Extract the (x, y) coordinate from the center of the cell holding the provided text.  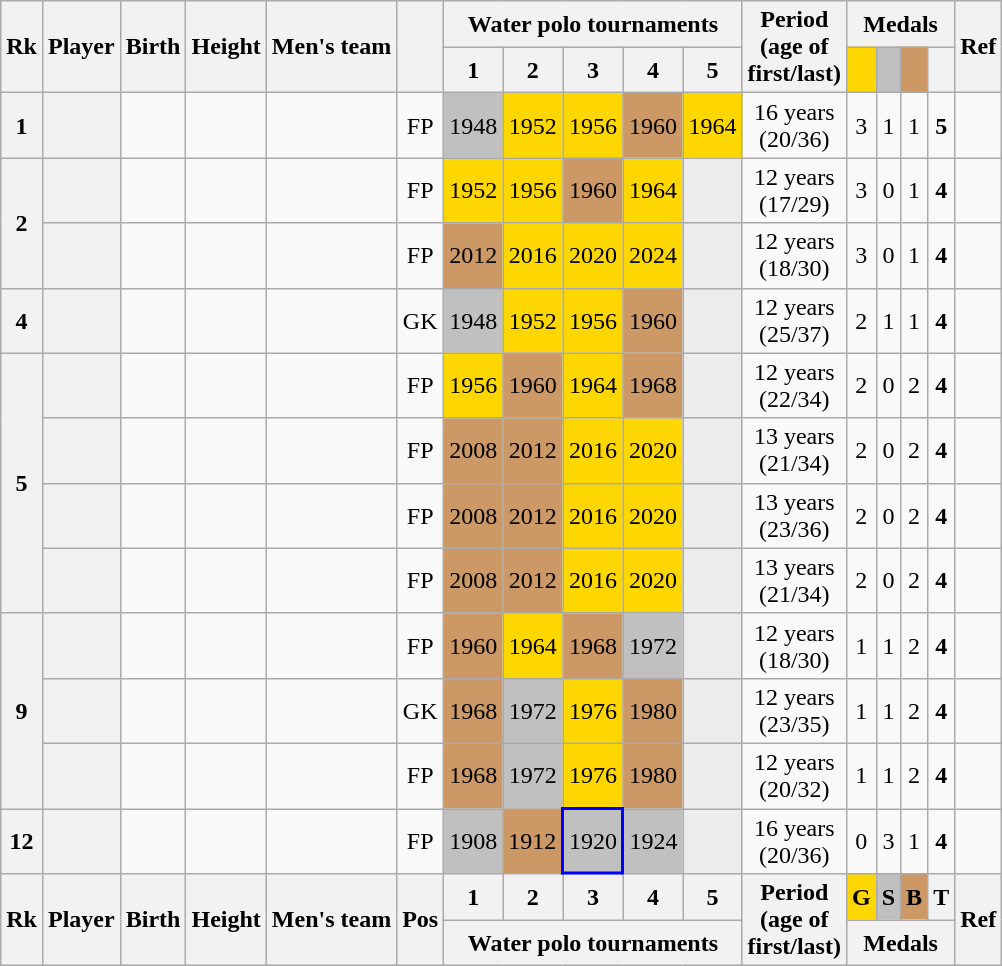
12 years(25/37) (794, 320)
1924 (653, 840)
1912 (533, 840)
T (942, 897)
G (861, 897)
Pos (420, 920)
13 years(23/36) (794, 516)
1908 (474, 840)
S (888, 897)
12 years(17/29) (794, 190)
12 years(22/34) (794, 386)
12 years(23/35) (794, 710)
12 years(20/32) (794, 776)
B (914, 897)
1920 (594, 840)
9 (22, 710)
2024 (653, 256)
12 (22, 840)
